Search for the cell housing the specified text and yield its [x, y] center coordinate. 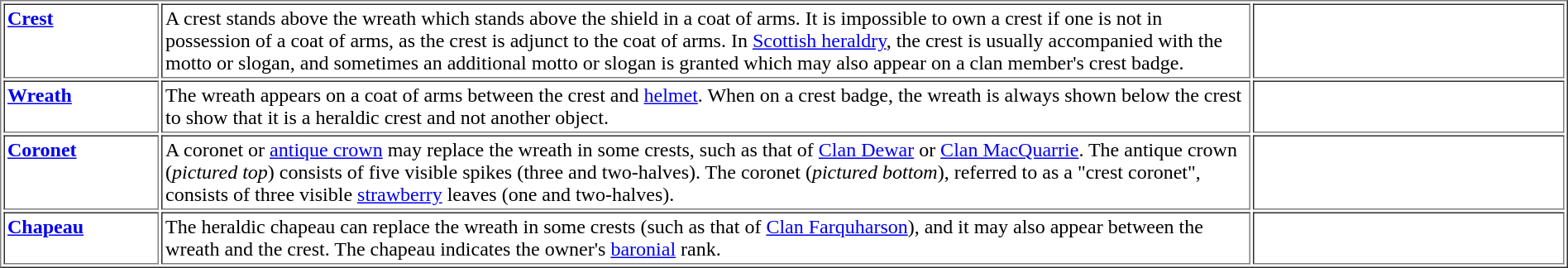
Wreath [81, 108]
Crest [81, 41]
Coronet [81, 173]
Chapeau [81, 238]
